For the text-containing cell, return its midpoint in (x, y) coordinate format. 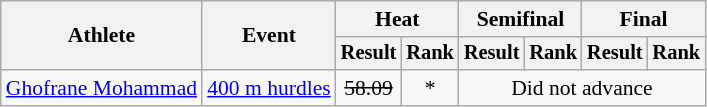
Event (269, 36)
Ghofrane Mohammad (102, 88)
Semifinal (520, 19)
400 m hurdles (269, 88)
* (430, 88)
Athlete (102, 36)
Final (644, 19)
Did not advance (582, 88)
Heat (398, 19)
58.09 (369, 88)
